Find where the given text appears and provide that cell's center as [X, Y] coordinate. 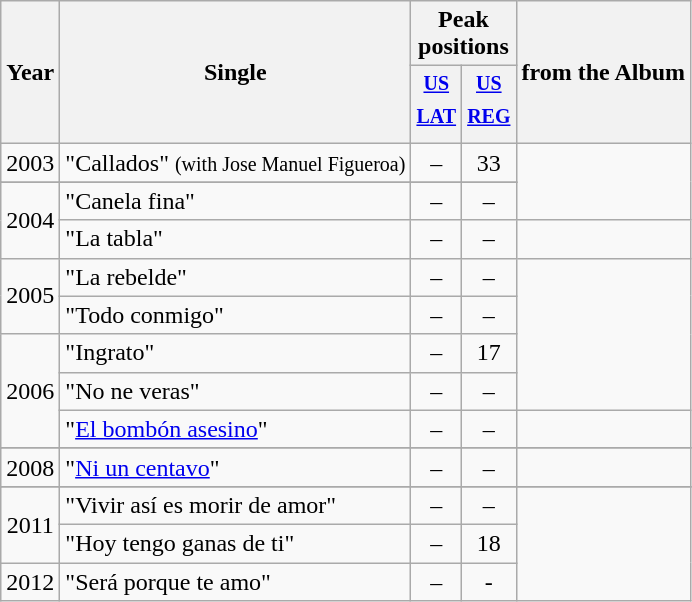
Single [236, 72]
"Todo conmigo" [236, 315]
2008 [30, 467]
"No ne veras" [236, 391]
"La tabla" [236, 239]
Peak positions [464, 34]
USLAT [436, 105]
"Ingrato" [236, 353]
2012 [30, 582]
18 [489, 543]
33 [489, 163]
- [489, 582]
2006 [30, 391]
"Hoy tengo ganas de ti" [236, 543]
2004 [30, 220]
2005 [30, 296]
"Vivir así es morir de amor" [236, 505]
from the Album [604, 72]
"Callados" (with Jose Manuel Figueroa) [236, 163]
Year [30, 72]
"Ni un centavo" [236, 467]
USREG [489, 105]
"Canela fina" [236, 201]
2003 [30, 163]
"El bombón asesino" [236, 429]
2011 [30, 524]
17 [489, 353]
"Será porque te amo" [236, 582]
"La rebelde" [236, 277]
